Scan for the cell matching the given text and deliver its [X, Y] coordinate at center. 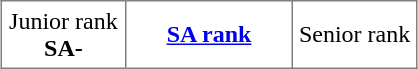
Junior rankSA- [64, 35]
Senior rank [354, 35]
SA rank [209, 35]
